Return [x, y] of the center of cell containing provided text 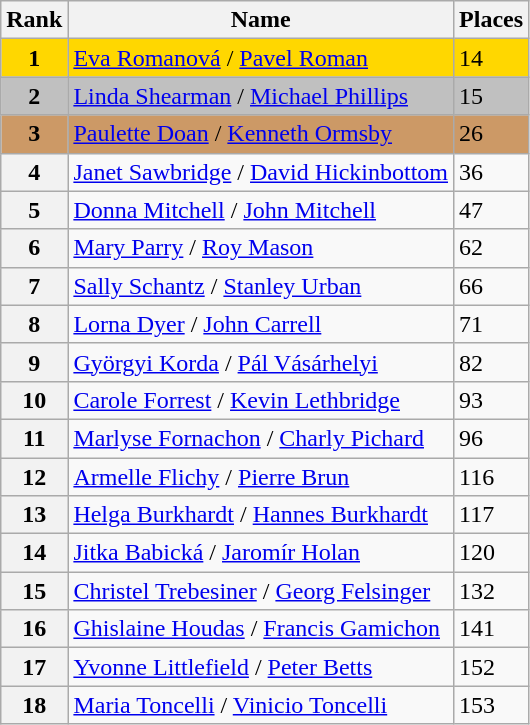
7 [34, 286]
8 [34, 324]
Györgyi Korda / Pál Vásárhelyi [261, 362]
Donna Mitchell / John Mitchell [261, 210]
1 [34, 58]
Ghislaine Houdas / Francis Gamichon [261, 629]
Marlyse Fornachon / Charly Pichard [261, 438]
116 [492, 477]
6 [34, 248]
Places [492, 20]
Sally Schantz / Stanley Urban [261, 286]
Armelle Flichy / Pierre Brun [261, 477]
117 [492, 515]
9 [34, 362]
3 [34, 134]
11 [34, 438]
141 [492, 629]
Mary Parry / Roy Mason [261, 248]
16 [34, 629]
13 [34, 515]
66 [492, 286]
2 [34, 96]
Linda Shearman / Michael Phillips [261, 96]
47 [492, 210]
132 [492, 591]
152 [492, 667]
4 [34, 172]
Jitka Babická / Jaromír Holan [261, 553]
Name [261, 20]
Christel Trebesiner / Georg Felsinger [261, 591]
Maria Toncelli / Vinicio Toncelli [261, 705]
71 [492, 324]
120 [492, 553]
Helga Burkhardt / Hannes Burkhardt [261, 515]
5 [34, 210]
62 [492, 248]
Paulette Doan / Kenneth Ormsby [261, 134]
36 [492, 172]
82 [492, 362]
26 [492, 134]
Lorna Dyer / John Carrell [261, 324]
Rank [34, 20]
Carole Forrest / Kevin Lethbridge [261, 400]
93 [492, 400]
12 [34, 477]
10 [34, 400]
18 [34, 705]
17 [34, 667]
96 [492, 438]
Eva Romanová / Pavel Roman [261, 58]
Yvonne Littlefield / Peter Betts [261, 667]
153 [492, 705]
Janet Sawbridge / David Hickinbottom [261, 172]
